Identify which cell holds the provided text, then report its (X, Y) central coordinate. 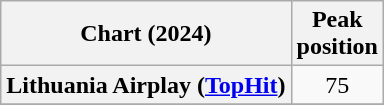
75 (337, 85)
Peakposition (337, 34)
Lithuania Airplay (TopHit) (146, 85)
Chart (2024) (146, 34)
